Pinpoint the cell where the given text exists, returning its [X, Y] midpoint coordinate. 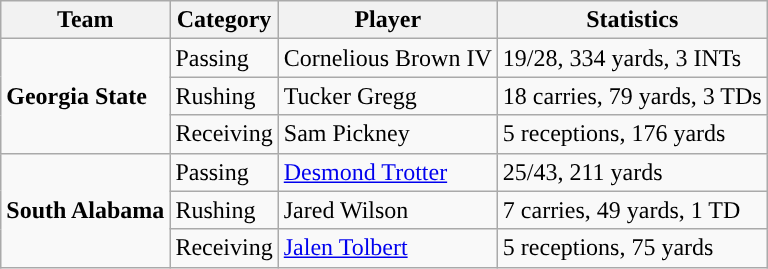
Category [224, 20]
19/28, 334 yards, 3 INTs [632, 58]
7 carries, 49 yards, 1 TD [632, 210]
Tucker Gregg [388, 96]
Jared Wilson [388, 210]
Team [86, 20]
25/43, 211 yards [632, 172]
Jalen Tolbert [388, 248]
Georgia State [86, 96]
5 receptions, 75 yards [632, 248]
Desmond Trotter [388, 172]
Player [388, 20]
Sam Pickney [388, 134]
Cornelious Brown IV [388, 58]
18 carries, 79 yards, 3 TDs [632, 96]
5 receptions, 176 yards [632, 134]
South Alabama [86, 210]
Statistics [632, 20]
